For the text-containing cell, return its midpoint in [X, Y] coordinate format. 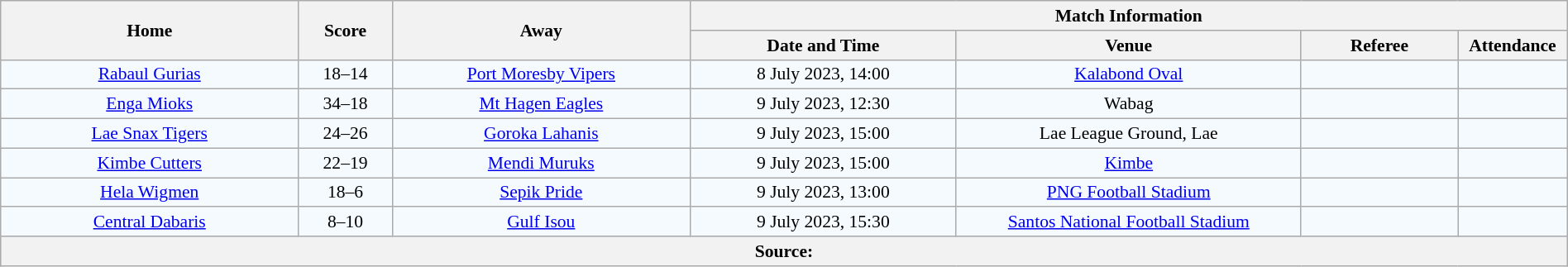
18–14 [346, 74]
Port Moresby Vipers [541, 74]
Rabaul Gurias [150, 74]
9 July 2023, 12:30 [823, 104]
Wabag [1128, 104]
Date and Time [823, 45]
8 July 2023, 14:00 [823, 74]
Lae Snax Tigers [150, 134]
22–19 [346, 163]
Match Information [1128, 16]
Venue [1128, 45]
Enga Mioks [150, 104]
Gulf Isou [541, 222]
Mendi Muruks [541, 163]
9 July 2023, 13:00 [823, 193]
18–6 [346, 193]
Referee [1379, 45]
Away [541, 30]
PNG Football Stadium [1128, 193]
8–10 [346, 222]
Lae League Ground, Lae [1128, 134]
Sepik Pride [541, 193]
Goroka Lahanis [541, 134]
Attendance [1513, 45]
Kalabond Oval [1128, 74]
Kimbe Cutters [150, 163]
Mt Hagen Eagles [541, 104]
34–18 [346, 104]
Kimbe [1128, 163]
Source: [784, 251]
Central Dabaris [150, 222]
Score [346, 30]
Hela Wigmen [150, 193]
Home [150, 30]
Santos National Football Stadium [1128, 222]
24–26 [346, 134]
9 July 2023, 15:30 [823, 222]
